Detect which cell encompasses the target text, then output its (X, Y) center coordinate. 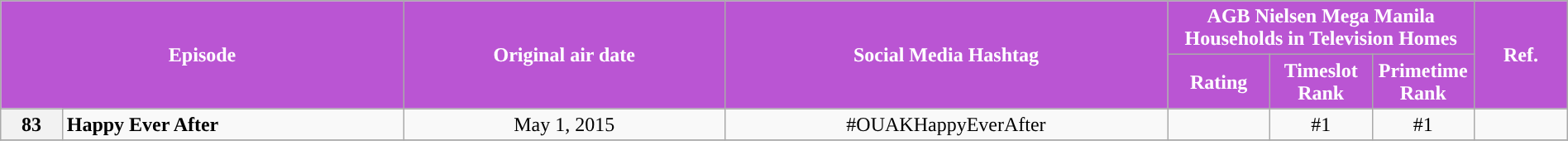
83 (31, 124)
Timeslot Rank (1321, 81)
Primetime Rank (1423, 81)
Ref. (1522, 55)
May 1, 2015 (564, 124)
AGB Nielsen Mega Manila Households in Television Homes (1322, 28)
Rating (1219, 81)
#OUAKHappyEverAfter (946, 124)
Episode (203, 55)
Social Media Hashtag (946, 55)
Happy Ever After (233, 124)
Original air date (564, 55)
